Pinpoint the cell where the given text exists, returning its [x, y] midpoint coordinate. 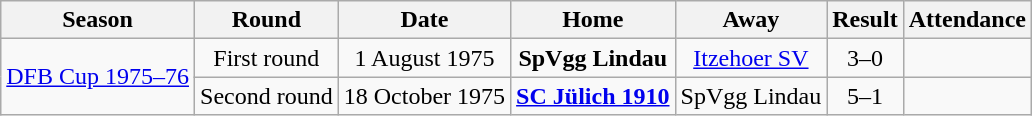
First round [267, 58]
18 October 1975 [424, 96]
Season [98, 20]
Away [751, 20]
Attendance [967, 20]
Second round [267, 96]
Round [267, 20]
Date [424, 20]
1 August 1975 [424, 58]
SC Jülich 1910 [593, 96]
3–0 [865, 58]
Itzehoer SV [751, 58]
5–1 [865, 96]
Home [593, 20]
Result [865, 20]
DFB Cup 1975–76 [98, 77]
